Search for the cell housing the specified text and yield its (X, Y) center coordinate. 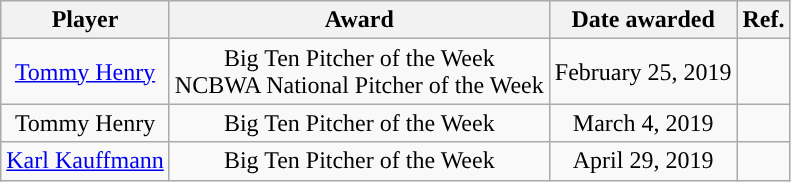
April 29, 2019 (643, 161)
Ref. (764, 20)
Karl Kauffmann (86, 161)
Big Ten Pitcher of the WeekNCBWA National Pitcher of the Week (359, 72)
Award (359, 20)
Player (86, 20)
March 4, 2019 (643, 123)
February 25, 2019 (643, 72)
Date awarded (643, 20)
